From the cell containing the given text, extract its center point as [x, y] coordinate. 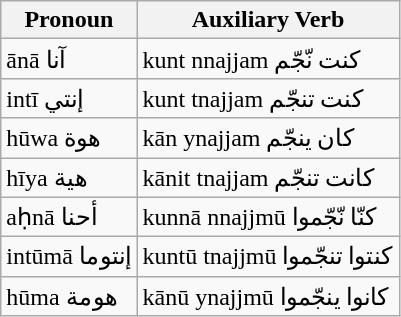
hūma هومة [69, 296]
kunt tnajjam كنت تنجّم [268, 98]
ānā آنا [69, 59]
Pronoun [69, 20]
Auxiliary Verb [268, 20]
intī إنتي [69, 98]
kunt nnajjam كنت نّجّم [268, 59]
kān ynajjam كان ينجّم [268, 138]
intūmā إنتوما [69, 257]
kunnā nnajjmū كنّا نّجّموا [268, 217]
kuntū tnajjmū كنتوا تنجّموا [268, 257]
hūwa هوة [69, 138]
kānit tnajjam كانت تنجّم [268, 178]
aḥnā أحنا [69, 217]
kānū ynajjmū كانوا ينجّموا [268, 296]
hīya هية [69, 178]
